Identify which cell holds the provided text, then report its (X, Y) central coordinate. 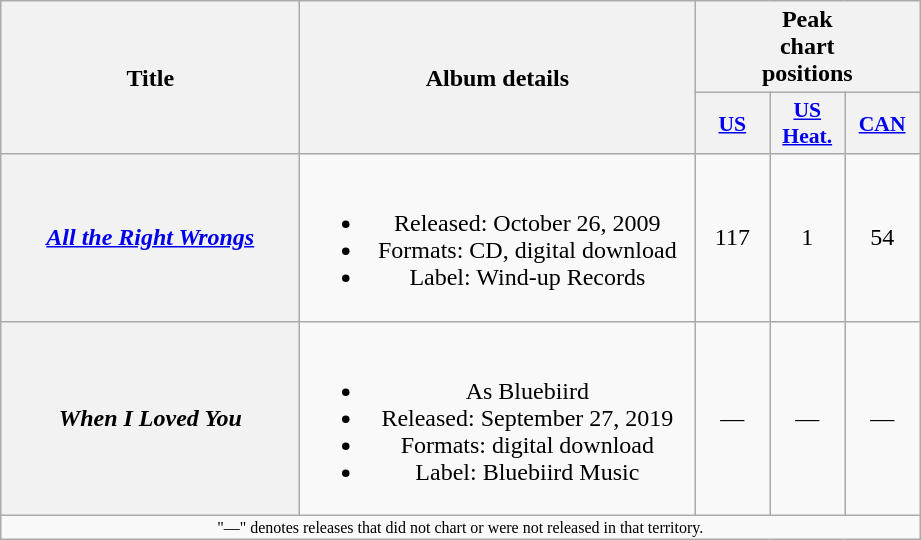
All the Right Wrongs (150, 238)
Peakchartpositions (808, 47)
US (732, 124)
Album details (498, 78)
As BluebiirdReleased: September 27, 2019Formats: digital downloadLabel: Bluebiird Music (498, 418)
Title (150, 78)
117 (732, 238)
CAN (882, 124)
When I Loved You (150, 418)
"—" denotes releases that did not chart or were not released in that territory. (460, 527)
1 (808, 238)
USHeat. (808, 124)
54 (882, 238)
Released: October 26, 2009Formats: CD, digital downloadLabel: Wind-up Records (498, 238)
